Detect which cell encompasses the target text, then output its (x, y) center coordinate. 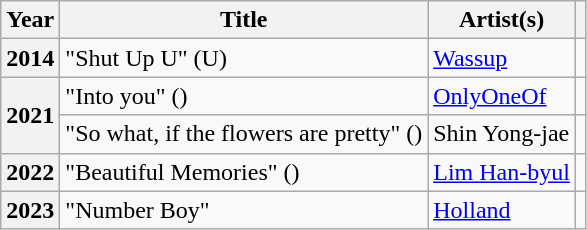
"Shut Up U" (U) (244, 58)
"Beautiful Memories" () (244, 172)
2023 (30, 210)
2022 (30, 172)
Wassup (502, 58)
2021 (30, 115)
Year (30, 20)
Shin Yong-jae (502, 134)
Title (244, 20)
OnlyOneOf (502, 96)
"Number Boy" (244, 210)
Lim Han-byul (502, 172)
"Into you" () (244, 96)
2014 (30, 58)
"So what, if the flowers are pretty" () (244, 134)
Holland (502, 210)
Artist(s) (502, 20)
